Determine the [x, y] coordinate at the center of the cell enclosing the given text.  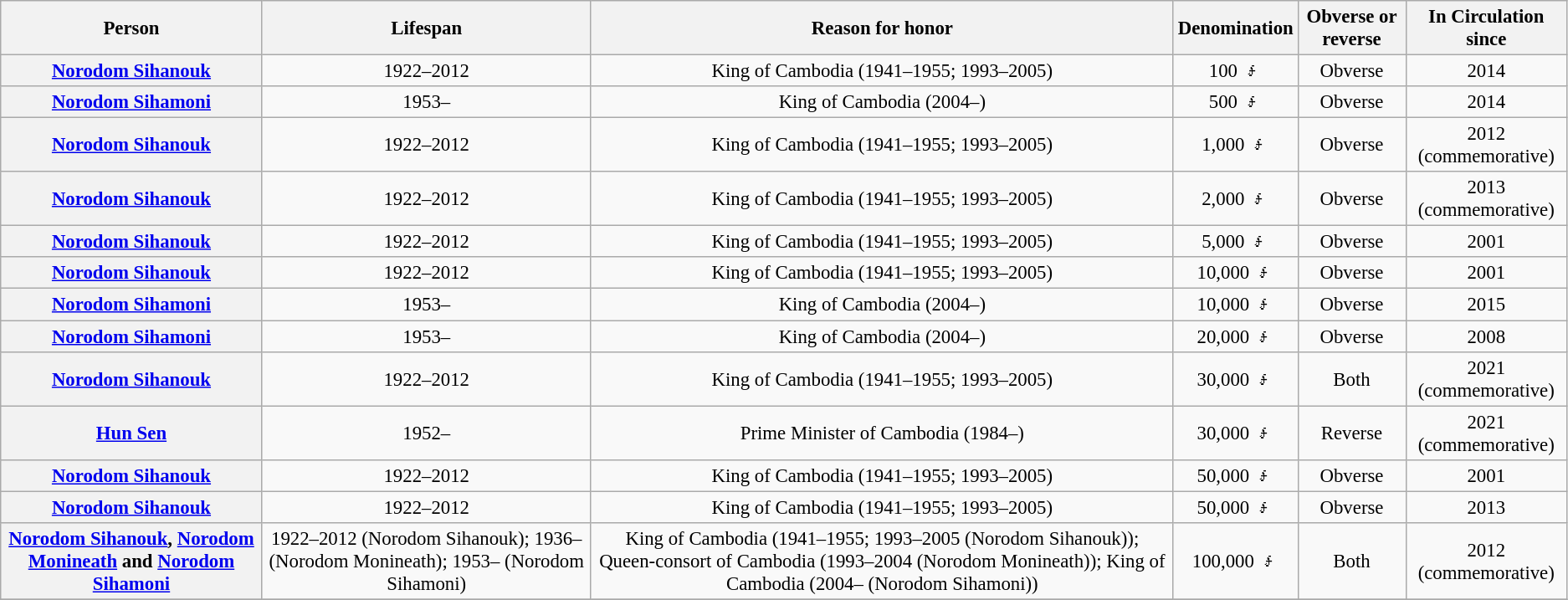
100,000 ៛ [1235, 562]
Prime Minister of Cambodia (1984–) [882, 433]
1922–2012 (Norodom Sihanouk); 1936– (Norodom Monineath); 1953– (Norodom Sihamoni) [427, 562]
Hun Sen [131, 433]
20,000 ៛ [1235, 336]
100 ៛ [1235, 71]
Reverse [1352, 433]
In Circulation since [1486, 28]
2013 (commemorative) [1486, 199]
5,000 ៛ [1235, 242]
1,000 ៛ [1235, 146]
Person [131, 28]
Reason for honor [882, 28]
2013 [1486, 507]
1952– [427, 433]
2008 [1486, 336]
Norodom Sihanouk, Norodom Monineath and Norodom Sihamoni [131, 562]
Denomination [1235, 28]
2015 [1486, 305]
Obverse or reverse [1352, 28]
Lifespan [427, 28]
500 ៛ [1235, 102]
2,000 ៛ [1235, 199]
